Locate the cell with the specified text and output its [X, Y] center coordinate. 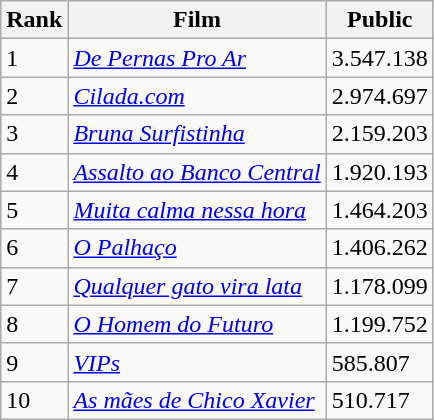
2 [34, 96]
Cilada.com [197, 96]
O Homem do Futuro [197, 324]
O Palhaço [197, 248]
585.807 [380, 362]
10 [34, 400]
VIPs [197, 362]
1.199.752 [380, 324]
2.159.203 [380, 134]
Muita calma nessa hora [197, 210]
Film [197, 20]
Assalto ao Banco Central [197, 172]
Rank [34, 20]
8 [34, 324]
3.547.138 [380, 58]
6 [34, 248]
510.717 [380, 400]
1.406.262 [380, 248]
Bruna Surfistinha [197, 134]
3 [34, 134]
7 [34, 286]
2.974.697 [380, 96]
1.920.193 [380, 172]
9 [34, 362]
1.178.099 [380, 286]
As mães de Chico Xavier [197, 400]
Public [380, 20]
1.464.203 [380, 210]
4 [34, 172]
5 [34, 210]
1 [34, 58]
Qualquer gato vira lata [197, 286]
De Pernas Pro Ar [197, 58]
